Find where the given text appears and provide that cell's center as (X, Y) coordinate. 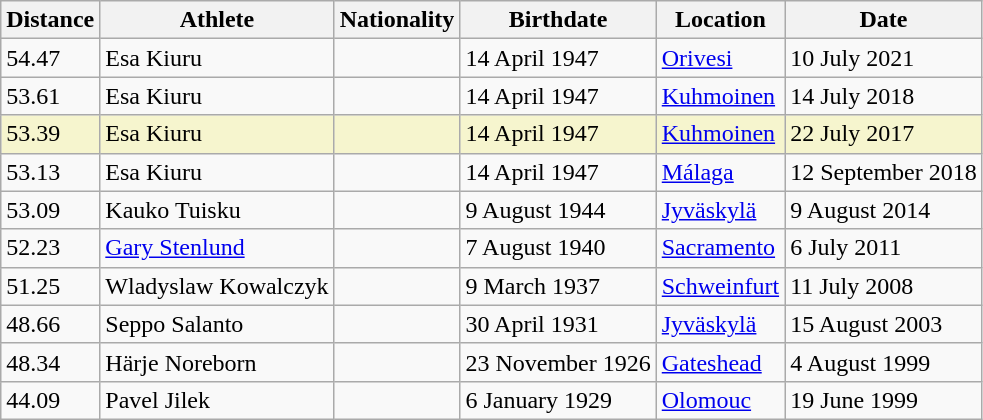
53.09 (50, 210)
54.47 (50, 58)
Wladyslaw Kowalczyk (217, 286)
9 March 1937 (558, 286)
9 August 2014 (884, 210)
6 January 1929 (558, 400)
Location (720, 20)
Distance (50, 20)
Date (884, 20)
Orivesi (720, 58)
51.25 (50, 286)
Athlete (217, 20)
52.23 (50, 248)
30 April 1931 (558, 324)
Schweinfurt (720, 286)
9 August 1944 (558, 210)
Olomouc (720, 400)
22 July 2017 (884, 134)
53.39 (50, 134)
Sacramento (720, 248)
10 July 2021 (884, 58)
Seppo Salanto (217, 324)
Birthdate (558, 20)
19 June 1999 (884, 400)
14 July 2018 (884, 96)
Gateshead (720, 362)
Nationality (397, 20)
7 August 1940 (558, 248)
12 September 2018 (884, 172)
Gary Stenlund (217, 248)
23 November 1926 (558, 362)
53.61 (50, 96)
6 July 2011 (884, 248)
Härje Noreborn (217, 362)
4 August 1999 (884, 362)
53.13 (50, 172)
11 July 2008 (884, 286)
Pavel Jilek (217, 400)
44.09 (50, 400)
48.34 (50, 362)
15 August 2003 (884, 324)
Málaga (720, 172)
Kauko Tuisku (217, 210)
48.66 (50, 324)
